Extract the (x, y) coordinate from the center of the cell holding the provided text.  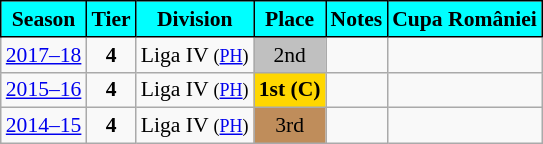
2nd (290, 55)
Place (290, 19)
Notes (357, 19)
2017–18 (44, 55)
Cupa României (464, 19)
2014–15 (44, 126)
3rd (290, 126)
2015–16 (44, 90)
Season (44, 19)
Division (195, 19)
1st (C) (290, 90)
Tier (110, 19)
